Return the (x, y) coordinate for the center point of the cell that contains the specified text.  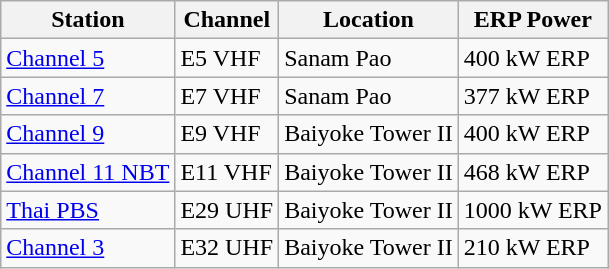
E29 UHF (227, 210)
Channel (227, 20)
E32 UHF (227, 248)
E9 VHF (227, 134)
468 kW ERP (532, 172)
377 kW ERP (532, 96)
1000 kW ERP (532, 210)
Channel 9 (88, 134)
ERP Power (532, 20)
Channel 11 NBT (88, 172)
210 kW ERP (532, 248)
E7 VHF (227, 96)
E5 VHF (227, 58)
Channel 3 (88, 248)
Channel 5 (88, 58)
Thai PBS (88, 210)
E11 VHF (227, 172)
Station (88, 20)
Location (369, 20)
Channel 7 (88, 96)
